Provide the [X, Y] coordinate of the cell's center where the given text is located.  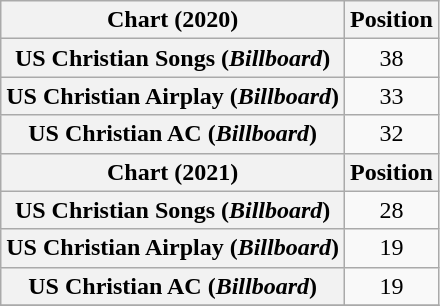
38 [392, 58]
32 [392, 134]
Chart (2020) [173, 20]
Chart (2021) [173, 172]
33 [392, 96]
28 [392, 210]
